Output the [X, Y] coordinate of the center of the cell containing the given text.  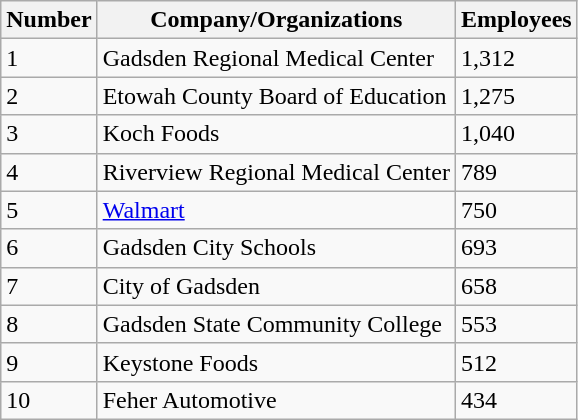
4 [49, 172]
Gadsden Regional Medical Center [276, 58]
658 [516, 286]
3 [49, 134]
Walmart [276, 210]
693 [516, 248]
Etowah County Board of Education [276, 96]
Riverview Regional Medical Center [276, 172]
5 [49, 210]
Keystone Foods [276, 362]
9 [49, 362]
1 [49, 58]
789 [516, 172]
553 [516, 324]
2 [49, 96]
6 [49, 248]
City of Gadsden [276, 286]
Company/Organizations [276, 20]
Gadsden City Schools [276, 248]
Feher Automotive [276, 400]
10 [49, 400]
1,040 [516, 134]
750 [516, 210]
Employees [516, 20]
Gadsden State Community College [276, 324]
434 [516, 400]
1,275 [516, 96]
8 [49, 324]
Number [49, 20]
7 [49, 286]
Koch Foods [276, 134]
512 [516, 362]
1,312 [516, 58]
